Locate the cell with the specified text and output its [x, y] center coordinate. 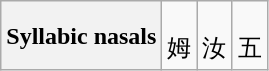
姆 [180, 36]
汝 [214, 36]
Syllabic nasals [82, 36]
五 [250, 36]
